For the text-containing cell, return its midpoint in [x, y] coordinate format. 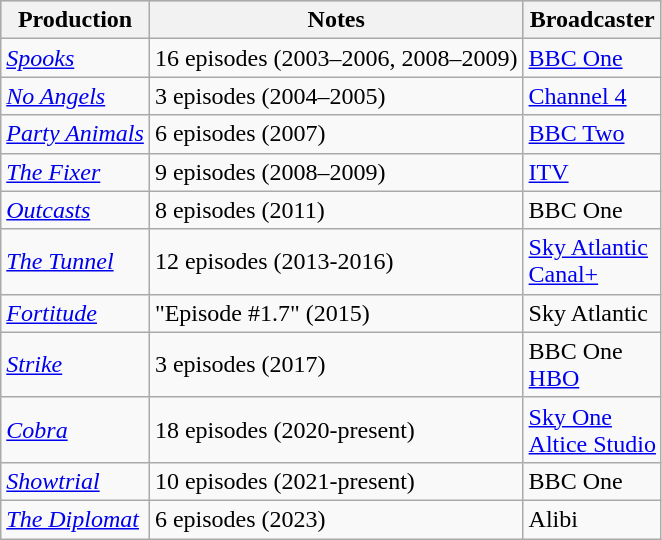
6 episodes (2023) [336, 519]
8 episodes (2011) [336, 210]
3 episodes (2004–2005) [336, 96]
Fortitude [76, 313]
Sky OneAltice Studio [592, 430]
Sky Atlantic [592, 313]
Spooks [76, 58]
BBC OneHBO [592, 364]
6 episodes (2007) [336, 134]
3 episodes (2017) [336, 364]
10 episodes (2021-present) [336, 481]
16 episodes (2003–2006, 2008–2009) [336, 58]
Sky AtlanticCanal+ [592, 262]
Channel 4 [592, 96]
"Episode #1.7" (2015) [336, 313]
ITV [592, 172]
Strike [76, 364]
12 episodes (2013-2016) [336, 262]
Broadcaster [592, 20]
The Fixer [76, 172]
Outcasts [76, 210]
The Tunnel [76, 262]
Party Animals [76, 134]
18 episodes (2020-present) [336, 430]
The Diplomat [76, 519]
Alibi [592, 519]
Cobra [76, 430]
Production [76, 20]
9 episodes (2008–2009) [336, 172]
Notes [336, 20]
Showtrial [76, 481]
BBC Two [592, 134]
No Angels [76, 96]
